Search for the cell housing the specified text and yield its [x, y] center coordinate. 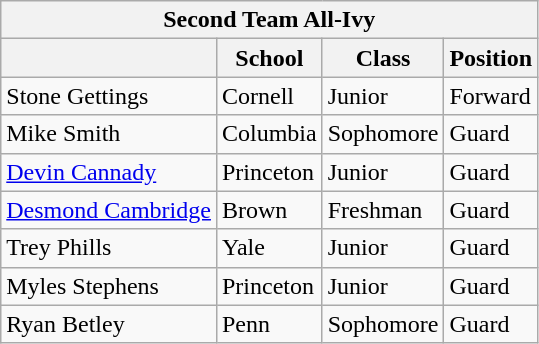
Desmond Cambridge [109, 210]
Trey Phills [109, 248]
Stone Gettings [109, 96]
Class [383, 58]
Freshman [383, 210]
Yale [269, 248]
Cornell [269, 96]
Ryan Betley [109, 324]
Second Team All-Ivy [270, 20]
Penn [269, 324]
Myles Stephens [109, 286]
Mike Smith [109, 134]
Position [491, 58]
School [269, 58]
Columbia [269, 134]
Forward [491, 96]
Brown [269, 210]
Devin Cannady [109, 172]
